Find where the given text appears and provide that cell's center as (X, Y) coordinate. 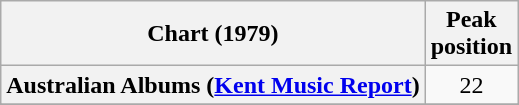
Peakposition (471, 34)
Australian Albums (Kent Music Report) (213, 85)
Chart (1979) (213, 34)
22 (471, 85)
